Detect which cell encompasses the target text, then output its (x, y) center coordinate. 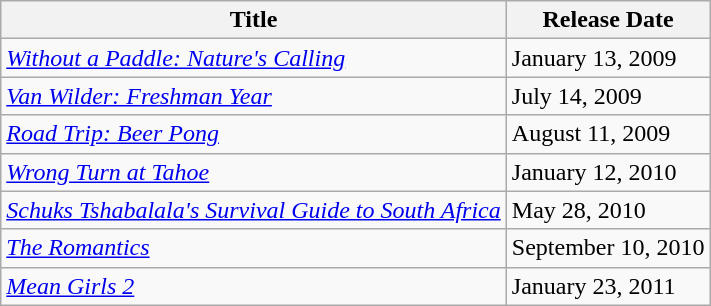
August 11, 2009 (608, 134)
January 13, 2009 (608, 58)
Title (254, 20)
Van Wilder: Freshman Year (254, 96)
Without a Paddle: Nature's Calling (254, 58)
The Romantics (254, 248)
July 14, 2009 (608, 96)
January 12, 2010 (608, 172)
Release Date (608, 20)
Wrong Turn at Tahoe (254, 172)
Schuks Tshabalala's Survival Guide to South Africa (254, 210)
Mean Girls 2 (254, 286)
Road Trip: Beer Pong (254, 134)
September 10, 2010 (608, 248)
May 28, 2010 (608, 210)
January 23, 2011 (608, 286)
